Scan for the cell matching the given text and deliver its (x, y) coordinate at center. 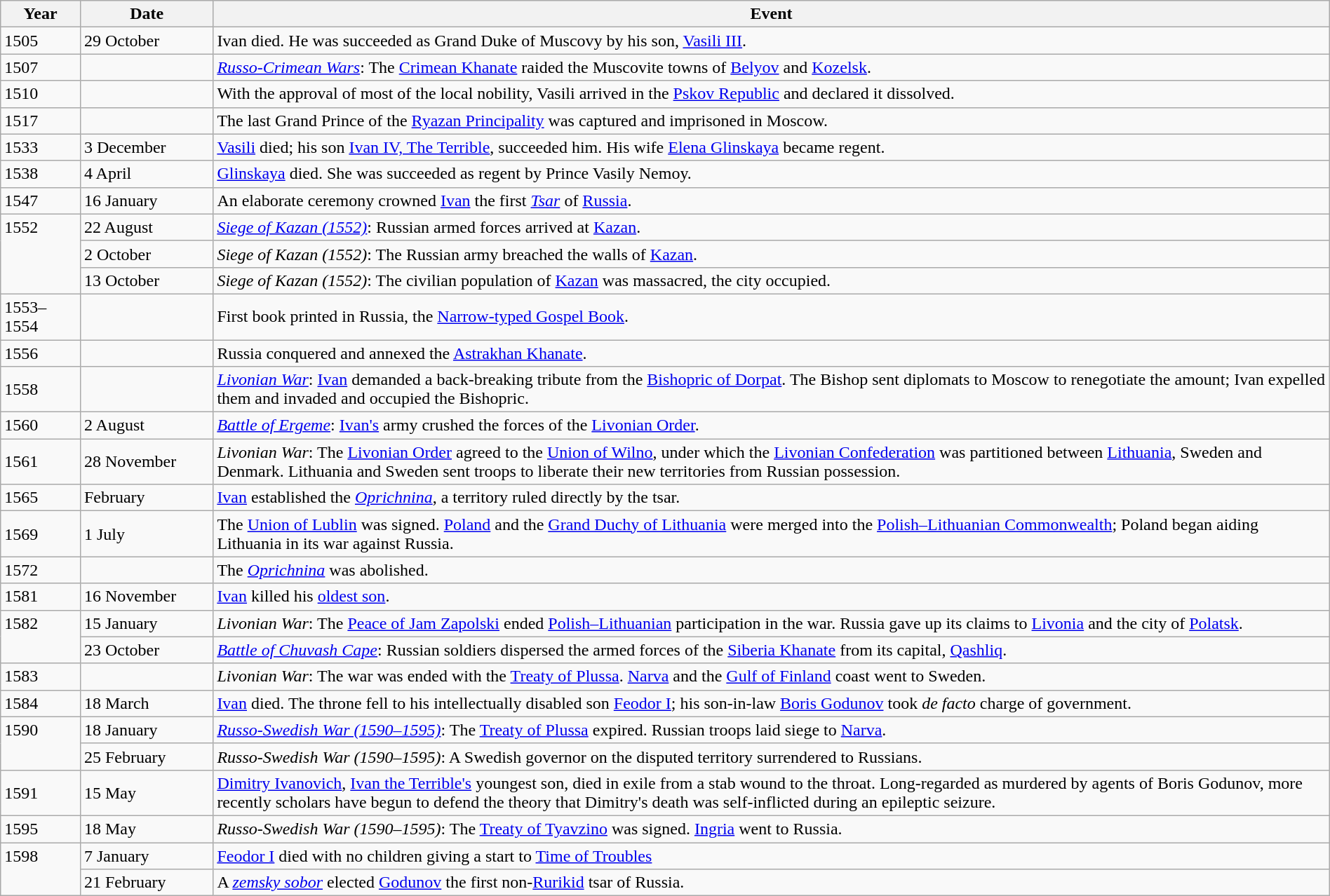
Russo-Swedish War (1590–1595): The Treaty of Tyavzino was signed. Ingria went to Russia. (772, 829)
1547 (41, 201)
Livonian War: The war was ended with the Treaty of Plussa. Narva and the Gulf of Finland coast went to Sweden. (772, 677)
Feodor I died with no children giving a start to Time of Troubles (772, 856)
Russo-Swedish War (1590–1595): The Treaty of Plussa expired. Russian troops laid siege to Narva. (772, 730)
16 November (146, 597)
22 August (146, 227)
Russo-Swedish War (1590–1595): A Swedish governor on the disputed territory surrendered to Russians. (772, 756)
Ivan died. The throne fell to his intellectually disabled son Feodor I; his son-in-law Boris Godunov took de facto charge of government. (772, 703)
29 October (146, 41)
1552 (41, 254)
1560 (41, 426)
First book printed in Russia, the Narrow-typed Gospel Book. (772, 317)
21 February (146, 883)
25 February (146, 756)
1517 (41, 121)
The last Grand Prince of the Ryazan Principality was captured and imprisoned in Moscow. (772, 121)
16 January (146, 201)
2 October (146, 254)
1505 (41, 41)
Vasili died; his son Ivan IV, The Terrible, succeeded him. His wife Elena Glinskaya became regent. (772, 147)
Date (146, 14)
2 August (146, 426)
1572 (41, 570)
1558 (41, 390)
1561 (41, 461)
Russo-Crimean Wars: The Crimean Khanate raided the Muscovite towns of Belyov and Kozelsk. (772, 67)
1569 (41, 534)
Battle of Ergeme: Ivan's army crushed the forces of the Livonian Order. (772, 426)
1598 (41, 869)
1590 (41, 743)
1591 (41, 792)
1581 (41, 597)
Russia conquered and annexed the Astrakhan Khanate. (772, 353)
Ivan killed his oldest son. (772, 597)
The Oprichnina was abolished. (772, 570)
23 October (146, 650)
1533 (41, 147)
1565 (41, 498)
Ivan established the Oprichnina, a territory ruled directly by the tsar. (772, 498)
Ivan died. He was succeeded as Grand Duke of Muscovy by his son, Vasili III. (772, 41)
1553–1554 (41, 317)
1583 (41, 677)
15 May (146, 792)
Siege of Kazan (1552): The civilian population of Kazan was massacred, the city occupied. (772, 280)
Siege of Kazan (1552): Russian armed forces arrived at Kazan. (772, 227)
1582 (41, 637)
28 November (146, 461)
15 January (146, 623)
18 March (146, 703)
An elaborate ceremony crowned Ivan the first Tsar of Russia. (772, 201)
Siege of Kazan (1552): The Russian army breached the walls of Kazan. (772, 254)
3 December (146, 147)
Glinskaya died. She was succeeded as regent by Prince Vasily Nemoy. (772, 174)
A zemsky sobor elected Godunov the first non-Rurikid tsar of Russia. (772, 883)
4 April (146, 174)
18 May (146, 829)
1538 (41, 174)
13 October (146, 280)
Battle of Chuvash Cape: Russian soldiers dispersed the armed forces of the Siberia Khanate from its capital, Qashliq. (772, 650)
7 January (146, 856)
1556 (41, 353)
With the approval of most of the local nobility, Vasili arrived in the Pskov Republic and declared it dissolved. (772, 94)
Event (772, 14)
1510 (41, 94)
1595 (41, 829)
February (146, 498)
1 July (146, 534)
18 January (146, 730)
Year (41, 14)
1584 (41, 703)
1507 (41, 67)
